Provide the (x, y) coordinate of the cell's center where the given text is located.  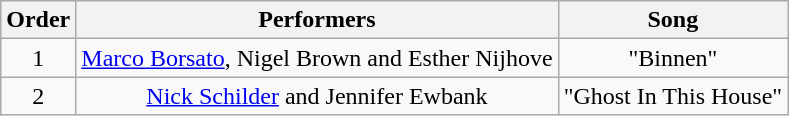
Nick Schilder and Jennifer Ewbank (317, 96)
Song (673, 20)
1 (38, 58)
"Ghost In This House" (673, 96)
"Binnen" (673, 58)
Order (38, 20)
2 (38, 96)
Performers (317, 20)
Marco Borsato, Nigel Brown and Esther Nijhove (317, 58)
